Search for the cell housing the specified text and yield its (X, Y) center coordinate. 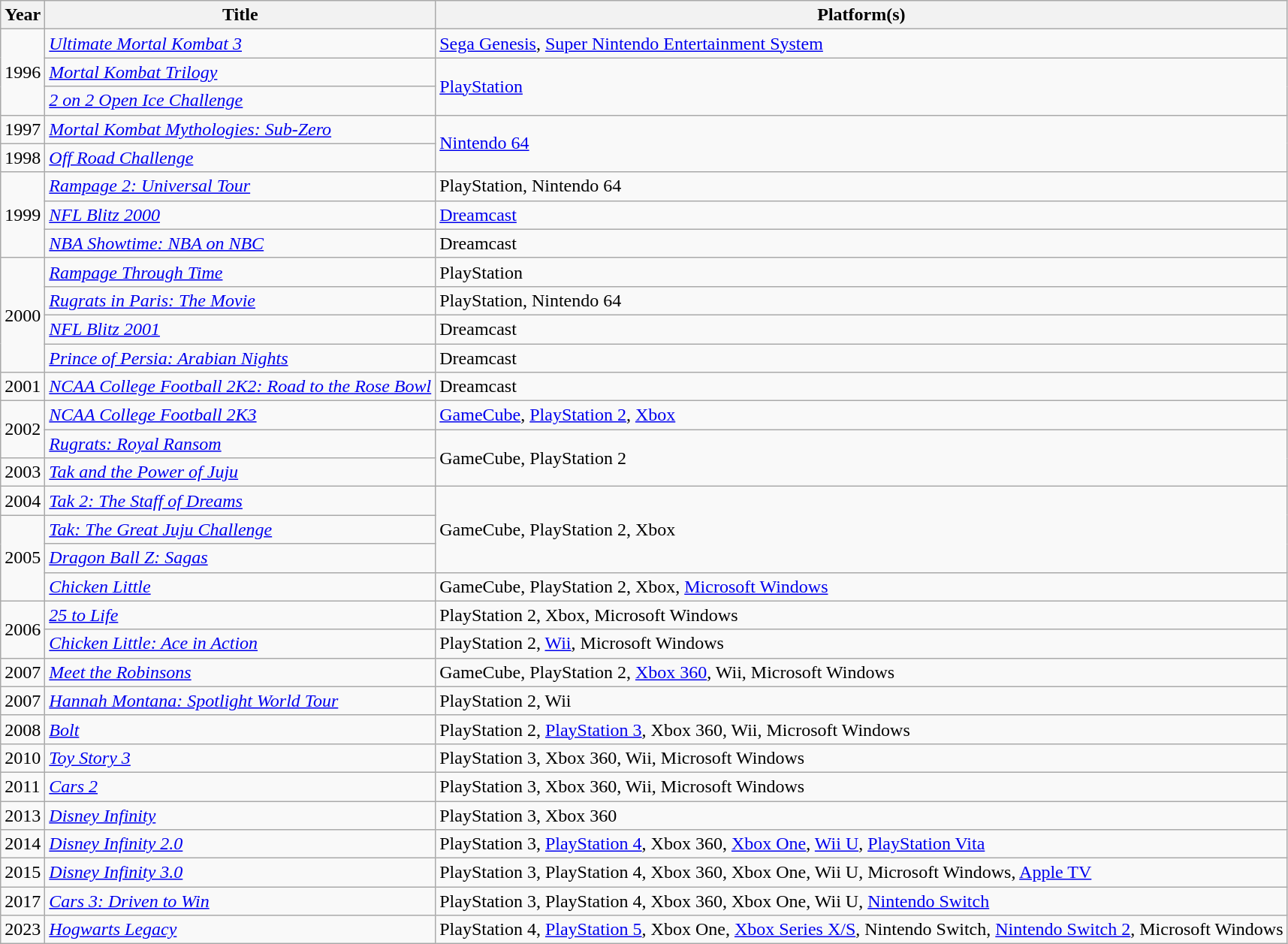
Mortal Kombat Mythologies: Sub-Zero (240, 129)
Cars 3: Driven to Win (240, 901)
2006 (23, 629)
Meet the Robinsons (240, 672)
NCAA College Football 2K2: Road to the Rose Bowl (240, 387)
Sega Genesis, Super Nintendo Entertainment System (861, 44)
Disney Infinity 3.0 (240, 873)
PlayStation 2, Wii, Microsoft Windows (861, 644)
2017 (23, 901)
Tak and the Power of Juju (240, 472)
Off Road Challenge (240, 158)
Rampage 2: Universal Tour (240, 186)
2010 (23, 758)
2004 (23, 501)
PlayStation 3, PlayStation 4, Xbox 360, Xbox One, Wii U, Microsoft Windows, Apple TV (861, 873)
Hogwarts Legacy (240, 930)
NBA Showtime: NBA on NBC (240, 243)
Rugrats: Royal Ransom (240, 444)
2003 (23, 472)
NCAA College Football 2K3 (240, 415)
Title (240, 15)
PlayStation 3, Xbox 360 (861, 815)
Bolt (240, 729)
GameCube, PlayStation 2 (861, 458)
2014 (23, 844)
2005 (23, 558)
Rugrats in Paris: The Movie (240, 300)
PlayStation 2, Wii (861, 701)
1996 (23, 72)
25 to Life (240, 615)
Chicken Little (240, 587)
PlayStation 3, PlayStation 4, Xbox 360, Xbox One, Wii U, Nintendo Switch (861, 901)
GameCube, PlayStation 2, Xbox 360, Wii, Microsoft Windows (861, 672)
Disney Infinity (240, 815)
PlayStation 2, Xbox, Microsoft Windows (861, 615)
GameCube, PlayStation 2, Xbox, Microsoft Windows (861, 587)
Mortal Kombat Trilogy (240, 72)
1998 (23, 158)
2002 (23, 430)
2011 (23, 786)
PlayStation 4, PlayStation 5, Xbox One, Xbox Series X/S, Nintendo Switch, Nintendo Switch 2, Microsoft Windows (861, 930)
Prince of Persia: Arabian Nights (240, 358)
2008 (23, 729)
Year (23, 15)
2013 (23, 815)
Ultimate Mortal Kombat 3 (240, 44)
PlayStation 2, PlayStation 3, Xbox 360, Wii, Microsoft Windows (861, 729)
Dragon Ball Z: Sagas (240, 558)
Rampage Through Time (240, 272)
Platform(s) (861, 15)
PlayStation 3, PlayStation 4, Xbox 360, Xbox One, Wii U, PlayStation Vita (861, 844)
2015 (23, 873)
2 on 2 Open Ice Challenge (240, 101)
Toy Story 3 (240, 758)
Tak 2: The Staff of Dreams (240, 501)
Disney Infinity 2.0 (240, 844)
1999 (23, 215)
NFL Blitz 2001 (240, 329)
Cars 2 (240, 786)
Nintendo 64 (861, 143)
1997 (23, 129)
Tak: The Great Juju Challenge (240, 529)
2001 (23, 387)
2023 (23, 930)
NFL Blitz 2000 (240, 215)
Chicken Little: Ace in Action (240, 644)
Hannah Montana: Spotlight World Tour (240, 701)
2000 (23, 315)
